Return [x, y] of the center of cell containing provided text 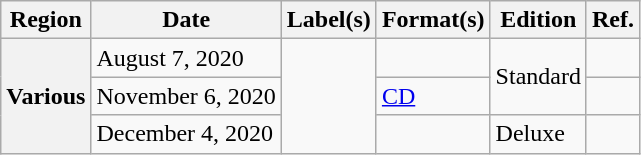
Deluxe [538, 134]
Format(s) [433, 20]
Ref. [612, 20]
December 4, 2020 [186, 134]
Date [186, 20]
Region [46, 20]
Standard [538, 77]
Label(s) [328, 20]
Various [46, 96]
November 6, 2020 [186, 96]
CD [433, 96]
August 7, 2020 [186, 58]
Edition [538, 20]
